Extract the [X, Y] coordinate from the center of the cell holding the provided text.  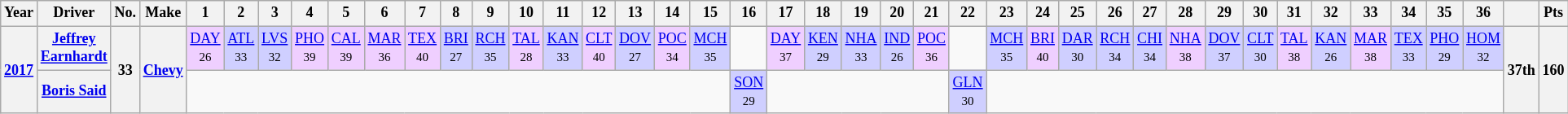
POC36 [932, 48]
16 [749, 13]
Make [163, 13]
11 [563, 13]
DAY37 [786, 48]
35 [1445, 13]
RCH35 [490, 48]
18 [824, 13]
POC34 [672, 48]
BRI27 [456, 48]
NHA33 [861, 48]
21 [932, 13]
TAL28 [526, 48]
TEX33 [1408, 48]
Boris Said [73, 92]
DAY26 [205, 48]
BRI40 [1043, 48]
ATL33 [241, 48]
4 [310, 13]
9 [490, 13]
No. [125, 13]
3 [275, 13]
Jeffrey Earnhardt [73, 48]
30 [1261, 13]
27 [1150, 13]
17 [786, 13]
24 [1043, 13]
19 [861, 13]
6 [384, 13]
PHO39 [310, 48]
DAR30 [1077, 48]
1 [205, 13]
8 [456, 13]
KAN33 [563, 48]
28 [1185, 13]
TAL38 [1294, 48]
7 [423, 13]
23 [1007, 13]
5 [345, 13]
160 [1553, 70]
KAN26 [1331, 48]
Year [20, 13]
SON29 [749, 92]
DOV37 [1224, 48]
CAL39 [345, 48]
13 [635, 13]
NHA38 [1185, 48]
2 [241, 13]
2017 [20, 70]
25 [1077, 13]
IND26 [898, 48]
15 [710, 13]
MAR36 [384, 48]
26 [1115, 13]
CLT30 [1261, 48]
MAR38 [1371, 48]
34 [1408, 13]
14 [672, 13]
CLT40 [600, 48]
31 [1294, 13]
12 [600, 13]
LVS32 [275, 48]
37th [1522, 70]
29 [1224, 13]
RCH34 [1115, 48]
CHI34 [1150, 48]
Pts [1553, 13]
Chevy [163, 70]
TEX40 [423, 48]
GLN30 [968, 92]
PHO29 [1445, 48]
10 [526, 13]
22 [968, 13]
32 [1331, 13]
HOM32 [1484, 48]
Driver [73, 13]
KEN29 [824, 48]
DOV27 [635, 48]
20 [898, 13]
36 [1484, 13]
